Output the (X, Y) coordinate of the center of the cell containing the given text.  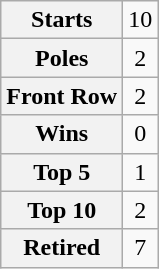
1 (140, 172)
Wins (62, 134)
10 (140, 20)
Top 5 (62, 172)
Front Row (62, 96)
Poles (62, 58)
Top 10 (62, 210)
Retired (62, 248)
0 (140, 134)
Starts (62, 20)
7 (140, 248)
